Find where the given text appears and provide that cell's center as [X, Y] coordinate. 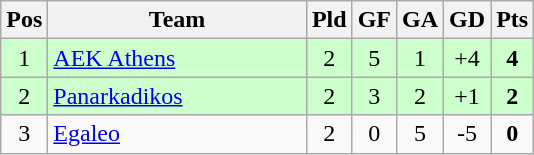
Egaleo [178, 134]
+1 [468, 96]
4 [512, 58]
-5 [468, 134]
AEK Athens [178, 58]
GA [420, 20]
Pos [24, 20]
Pts [512, 20]
+4 [468, 58]
Team [178, 20]
GF [374, 20]
GD [468, 20]
Pld [329, 20]
Panarkadikos [178, 96]
